Determine the (X, Y) coordinate at the center of the cell enclosing the given text.  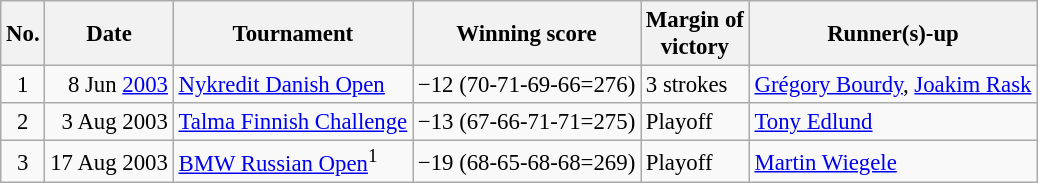
3 Aug 2003 (109, 122)
Runner(s)-up (893, 34)
−19 (68-65-68-68=269) (527, 162)
Grégory Bourdy, Joakim Rask (893, 85)
8 Jun 2003 (109, 85)
3 strokes (696, 85)
−12 (70-71-69-66=276) (527, 85)
Martin Wiegele (893, 162)
BMW Russian Open1 (292, 162)
1 (23, 85)
No. (23, 34)
Tournament (292, 34)
−13 (67-66-71-71=275) (527, 122)
Margin ofvictory (696, 34)
2 (23, 122)
Winning score (527, 34)
Talma Finnish Challenge (292, 122)
Date (109, 34)
3 (23, 162)
Nykredit Danish Open (292, 85)
17 Aug 2003 (109, 162)
Tony Edlund (893, 122)
